Capture the cell that displays the provided text and extract its [X, Y] central coordinate. 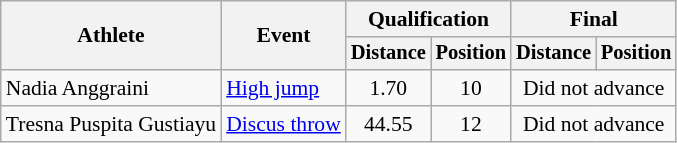
Athlete [111, 36]
1.70 [388, 88]
Tresna Puspita Gustiayu [111, 124]
Event [284, 36]
Nadia Anggraini [111, 88]
Discus throw [284, 124]
High jump [284, 88]
Qualification [428, 19]
44.55 [388, 124]
10 [471, 88]
Final [594, 19]
12 [471, 124]
